From the cell containing the given text, extract its center point as (X, Y) coordinate. 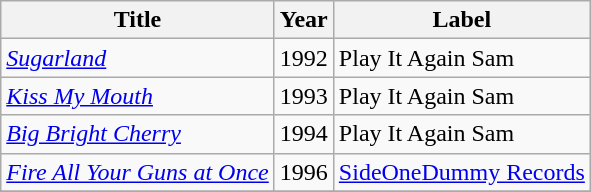
SideOneDummy Records (462, 172)
Big Bright Cherry (138, 134)
1996 (304, 172)
Fire All Your Guns at Once (138, 172)
1992 (304, 58)
Label (462, 20)
1993 (304, 96)
Kiss My Mouth (138, 96)
1994 (304, 134)
Sugarland (138, 58)
Title (138, 20)
Year (304, 20)
